Capture the cell that displays the provided text and extract its [x, y] central coordinate. 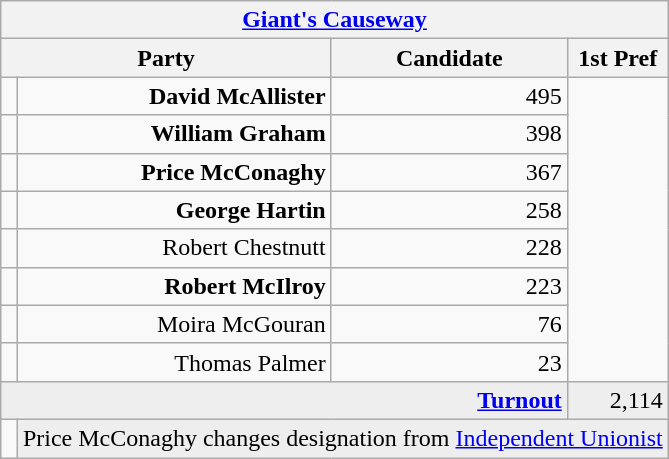
Robert Chestnutt [174, 248]
William Graham [174, 134]
1st Pref [618, 58]
David McAllister [174, 96]
76 [449, 324]
Party [166, 58]
Moira McGouran [174, 324]
495 [449, 96]
Robert McIlroy [174, 286]
Candidate [449, 58]
Price McConaghy changes designation from Independent Unionist [342, 438]
Price McConaghy [174, 172]
223 [449, 286]
George Hartin [174, 210]
228 [449, 248]
Giant's Causeway [335, 20]
23 [449, 362]
367 [449, 172]
398 [449, 134]
Turnout [284, 400]
258 [449, 210]
2,114 [618, 400]
Thomas Palmer [174, 362]
